Output the (X, Y) coordinate of the center of the cell containing the given text.  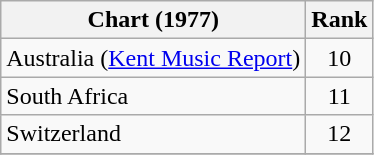
Rank (340, 20)
12 (340, 134)
10 (340, 58)
Australia (Kent Music Report) (154, 58)
11 (340, 96)
Chart (1977) (154, 20)
South Africa (154, 96)
Switzerland (154, 134)
